Identify which cell holds the provided text, then report its (x, y) central coordinate. 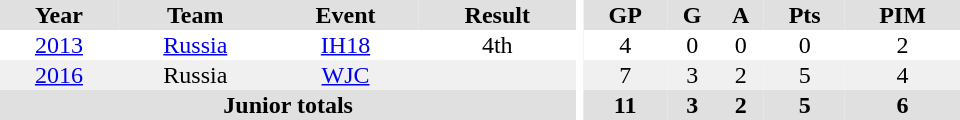
IH18 (346, 45)
A (740, 15)
Pts (804, 15)
G (692, 15)
Team (196, 15)
PIM (902, 15)
11 (625, 105)
Junior totals (288, 105)
2016 (59, 75)
WJC (346, 75)
2013 (59, 45)
Event (346, 15)
6 (902, 105)
Year (59, 15)
4th (497, 45)
Result (497, 15)
GP (625, 15)
7 (625, 75)
